Pinpoint the cell where the given text exists, returning its [X, Y] midpoint coordinate. 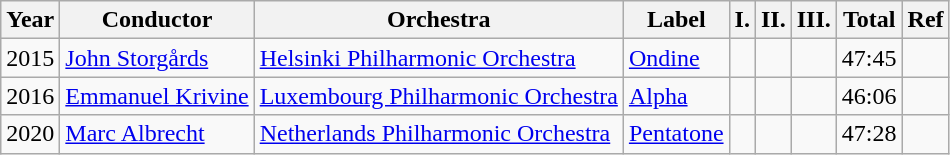
47:28 [869, 134]
2016 [30, 96]
Total [869, 20]
Year [30, 20]
Luxembourg Philharmonic Orchestra [438, 96]
2015 [30, 58]
Orchestra [438, 20]
46:06 [869, 96]
Pentatone [676, 134]
II. [773, 20]
III. [814, 20]
2020 [30, 134]
Helsinki Philharmonic Orchestra [438, 58]
47:45 [869, 58]
Label [676, 20]
I. [742, 20]
Ondine [676, 58]
Emmanuel Krivine [157, 96]
Conductor [157, 20]
Netherlands Philharmonic Orchestra [438, 134]
John Storgårds [157, 58]
Alpha [676, 96]
Marc Albrecht [157, 134]
Ref [926, 20]
